Find where the given text appears and provide that cell's center as [X, Y] coordinate. 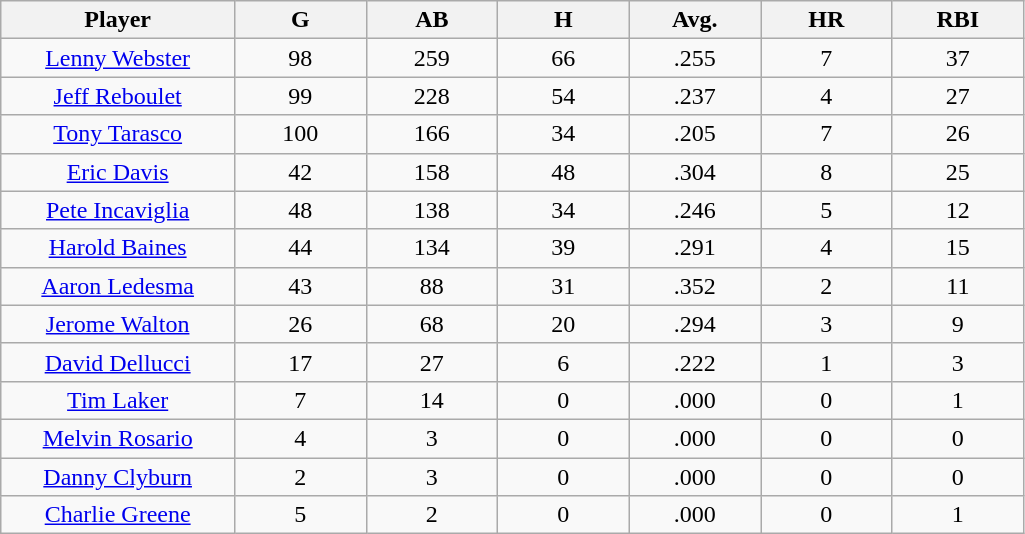
14 [432, 400]
H [564, 20]
20 [564, 324]
68 [432, 324]
Player [118, 20]
88 [432, 286]
259 [432, 58]
158 [432, 172]
.352 [695, 286]
Eric Davis [118, 172]
166 [432, 134]
HR [827, 20]
8 [827, 172]
AB [432, 20]
12 [958, 210]
Aaron Ledesma [118, 286]
11 [958, 286]
44 [301, 248]
.237 [695, 96]
9 [958, 324]
Tim Laker [118, 400]
.304 [695, 172]
17 [301, 362]
42 [301, 172]
43 [301, 286]
.246 [695, 210]
Harold Baines [118, 248]
.255 [695, 58]
138 [432, 210]
99 [301, 96]
Danny Clyburn [118, 477]
G [301, 20]
134 [432, 248]
Avg. [695, 20]
David Dellucci [118, 362]
Tony Tarasco [118, 134]
Melvin Rosario [118, 438]
.291 [695, 248]
Jerome Walton [118, 324]
39 [564, 248]
15 [958, 248]
54 [564, 96]
98 [301, 58]
66 [564, 58]
100 [301, 134]
Jeff Reboulet [118, 96]
.294 [695, 324]
RBI [958, 20]
228 [432, 96]
31 [564, 286]
.222 [695, 362]
.205 [695, 134]
Lenny Webster [118, 58]
6 [564, 362]
25 [958, 172]
37 [958, 58]
Pete Incaviglia [118, 210]
Charlie Greene [118, 515]
